Extract the (X, Y) coordinate from the center of the cell holding the provided text.  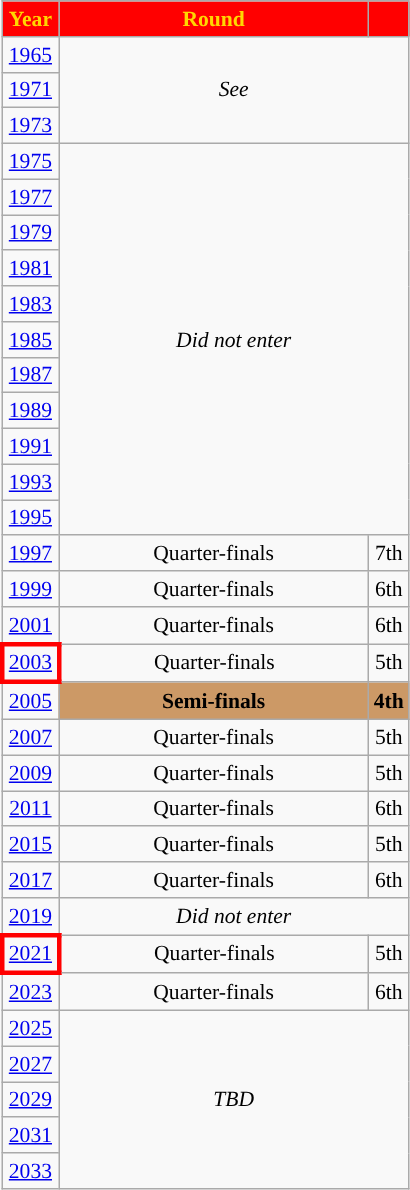
7th (389, 554)
2007 (30, 738)
Year (30, 19)
See (234, 90)
1985 (30, 340)
2003 (30, 664)
Semi-finals (214, 702)
1981 (30, 269)
1999 (30, 589)
1991 (30, 447)
TBD (234, 1100)
1997 (30, 554)
1979 (30, 233)
2025 (30, 1029)
1977 (30, 197)
2021 (30, 954)
4th (389, 702)
2029 (30, 1100)
1987 (30, 375)
Round (214, 19)
2015 (30, 845)
2023 (30, 992)
2033 (30, 1171)
1965 (30, 55)
2011 (30, 809)
1993 (30, 482)
2005 (30, 702)
1995 (30, 518)
1983 (30, 304)
1971 (30, 90)
2031 (30, 1136)
1973 (30, 126)
2017 (30, 880)
1989 (30, 411)
2027 (30, 1064)
2009 (30, 773)
2001 (30, 626)
2019 (30, 916)
1975 (30, 162)
